Pinpoint the cell where the given text exists, returning its [X, Y] midpoint coordinate. 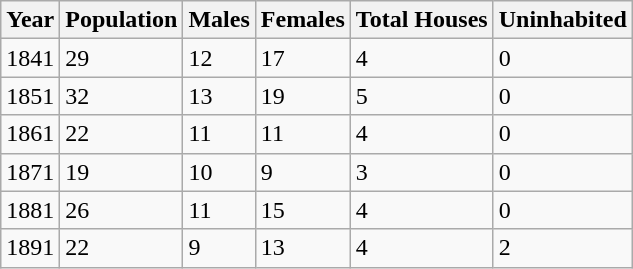
32 [122, 96]
Males [219, 20]
2 [562, 248]
Uninhabited [562, 20]
10 [219, 172]
Females [302, 20]
29 [122, 58]
1871 [30, 172]
Year [30, 20]
Population [122, 20]
1851 [30, 96]
1841 [30, 58]
5 [422, 96]
26 [122, 210]
3 [422, 172]
1881 [30, 210]
17 [302, 58]
1861 [30, 134]
Total Houses [422, 20]
12 [219, 58]
15 [302, 210]
1891 [30, 248]
